For the text-containing cell, return its midpoint in (x, y) coordinate format. 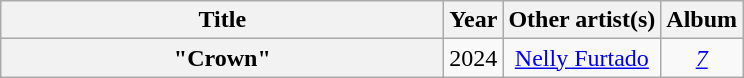
Album (702, 20)
Year (474, 20)
"Crown" (222, 58)
Title (222, 20)
Other artist(s) (582, 20)
Nelly Furtado (582, 58)
2024 (474, 58)
7 (702, 58)
